Extract the [X, Y] coordinate from the center of the cell holding the provided text.  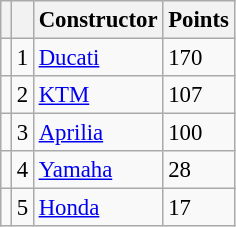
4 [22, 170]
17 [198, 208]
Aprilia [98, 133]
28 [198, 170]
KTM [98, 95]
Points [198, 20]
170 [198, 58]
Honda [98, 208]
100 [198, 133]
1 [22, 58]
107 [198, 95]
2 [22, 95]
Constructor [98, 20]
Yamaha [98, 170]
Ducati [98, 58]
5 [22, 208]
3 [22, 133]
